Output the [x, y] coordinate of the center of the cell containing the given text.  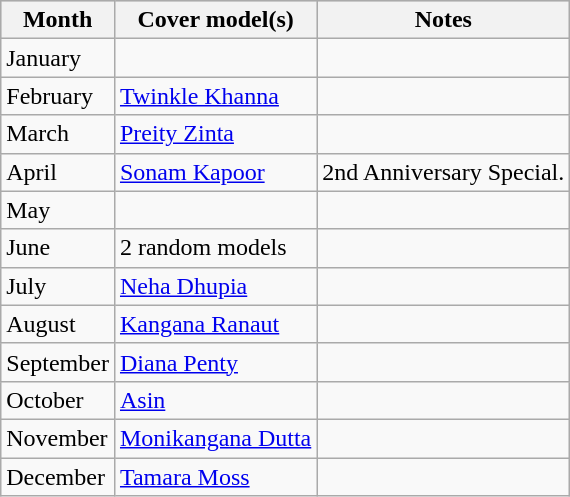
November [58, 438]
July [58, 286]
Asin [215, 400]
December [58, 477]
Cover model(s) [215, 20]
2nd Anniversary Special. [444, 172]
August [58, 324]
Month [58, 20]
Notes [444, 20]
September [58, 362]
June [58, 248]
January [58, 58]
Neha Dhupia [215, 286]
May [58, 210]
February [58, 96]
Twinkle Khanna [215, 96]
Sonam Kapoor [215, 172]
Kangana Ranaut [215, 324]
Diana Penty [215, 362]
March [58, 134]
Monikangana Dutta [215, 438]
Preity Zinta [215, 134]
April [58, 172]
October [58, 400]
2 random models [215, 248]
Tamara Moss [215, 477]
